Locate the cell with the specified text and output its (x, y) center coordinate. 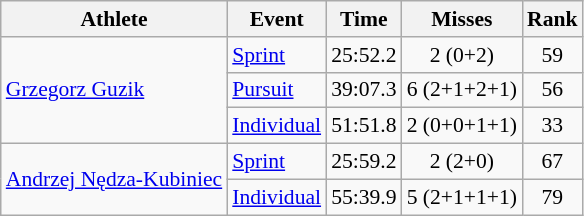
55:39.9 (364, 197)
56 (552, 90)
2 (2+0) (462, 162)
25:52.2 (364, 55)
59 (552, 55)
6 (2+1+2+1) (462, 90)
2 (0+0+1+1) (462, 126)
Time (364, 19)
39:07.3 (364, 90)
Misses (462, 19)
Grzegorz Guzik (114, 90)
51:51.8 (364, 126)
67 (552, 162)
Event (276, 19)
Athlete (114, 19)
25:59.2 (364, 162)
33 (552, 126)
2 (0+2) (462, 55)
79 (552, 197)
Andrzej Nędza-Kubiniec (114, 180)
Rank (552, 19)
5 (2+1+1+1) (462, 197)
Pursuit (276, 90)
